From the cell containing the given text, extract its center point as [X, Y] coordinate. 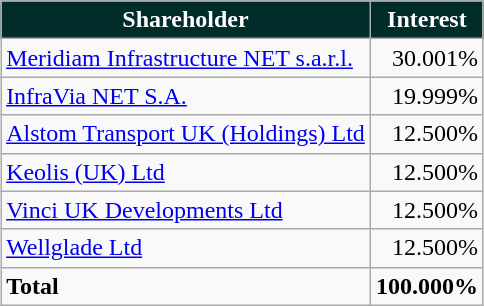
100.000% [426, 286]
19.999% [426, 96]
Keolis (UK) Ltd [186, 172]
30.001% [426, 58]
Interest [426, 20]
Vinci UK Developments Ltd [186, 210]
Wellglade Ltd [186, 248]
Meridiam Infrastructure NET s.a.r.l. [186, 58]
Total [186, 286]
Shareholder [186, 20]
Alstom Transport UK (Holdings) Ltd [186, 134]
InfraVia NET S.A. [186, 96]
